For the text-containing cell, return its midpoint in (X, Y) coordinate format. 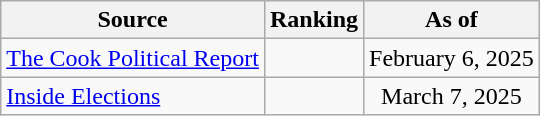
As of (452, 20)
The Cook Political Report (133, 58)
Source (133, 20)
March 7, 2025 (452, 96)
February 6, 2025 (452, 58)
Ranking (314, 20)
Inside Elections (133, 96)
